Return the (x, y) coordinate for the center point of the cell that contains the specified text.  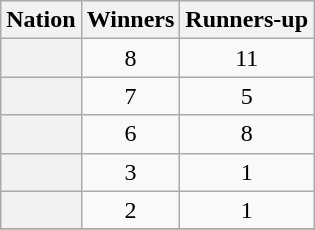
Nation (41, 20)
2 (130, 210)
6 (130, 134)
11 (247, 58)
5 (247, 96)
Winners (130, 20)
Runners-up (247, 20)
7 (130, 96)
3 (130, 172)
